Detect which cell encompasses the target text, then output its [x, y] center coordinate. 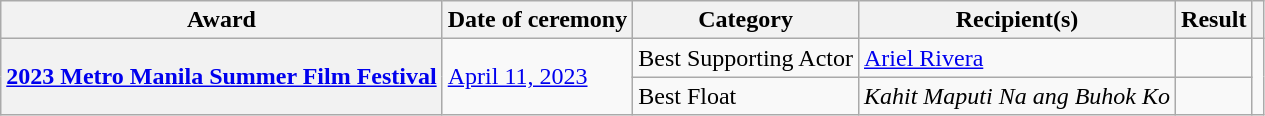
Result [1214, 20]
Best Float [746, 96]
Date of ceremony [538, 20]
Best Supporting Actor [746, 58]
Ariel Rivera [1016, 58]
Kahit Maputi Na ang Buhok Ko [1016, 96]
Category [746, 20]
Award [222, 20]
April 11, 2023 [538, 77]
Recipient(s) [1016, 20]
2023 Metro Manila Summer Film Festival [222, 77]
